Search for the cell housing the specified text and yield its [X, Y] center coordinate. 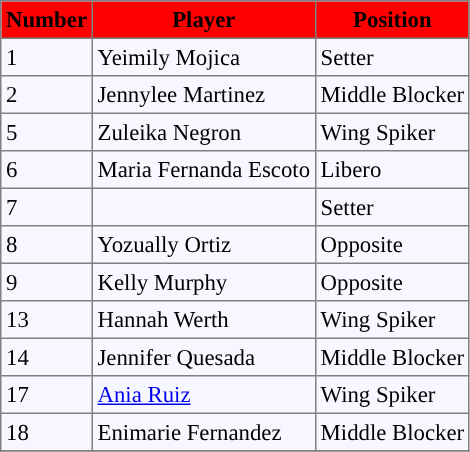
Zuleika Negron [204, 132]
2 [47, 95]
5 [47, 132]
9 [47, 282]
Yozually Ortiz [204, 245]
Enimarie Fernandez [204, 432]
Kelly Murphy [204, 282]
Number [47, 20]
Jennylee Martinez [204, 95]
7 [47, 207]
Player [204, 20]
Ania Ruiz [204, 395]
Jennifer Quesada [204, 357]
6 [47, 170]
Hannah Werth [204, 320]
8 [47, 245]
18 [47, 432]
Yeimily Mojica [204, 57]
17 [47, 395]
1 [47, 57]
Maria Fernanda Escoto [204, 170]
14 [47, 357]
Libero [392, 170]
13 [47, 320]
Position [392, 20]
